Capture the cell that displays the provided text and extract its [x, y] central coordinate. 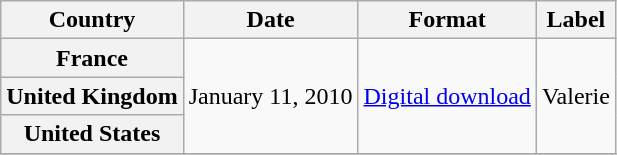
France [92, 58]
United Kingdom [92, 96]
Label [576, 20]
Valerie [576, 96]
Country [92, 20]
Date [270, 20]
January 11, 2010 [270, 96]
Format [447, 20]
Digital download [447, 96]
United States [92, 134]
